Return (x, y) of the center of cell containing provided text 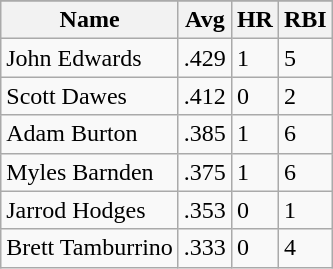
Myles Barnden (90, 172)
Adam Burton (90, 134)
RBI (305, 20)
HR (254, 20)
.429 (204, 58)
.385 (204, 134)
5 (305, 58)
Scott Dawes (90, 96)
4 (305, 248)
Name (90, 20)
Jarrod Hodges (90, 210)
Brett Tamburrino (90, 248)
John Edwards (90, 58)
.353 (204, 210)
2 (305, 96)
.333 (204, 248)
.412 (204, 96)
.375 (204, 172)
Avg (204, 20)
